Capture the cell that displays the provided text and extract its [x, y] central coordinate. 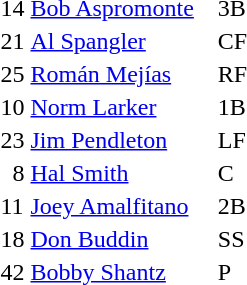
Norm Larker [121, 107]
Román Mejías [121, 74]
Hal Smith [121, 173]
Jim Pendleton [121, 140]
Joey Amalfitano [121, 206]
Al Spangler [121, 41]
Don Buddin [121, 239]
